Pinpoint the cell where the given text exists, returning its (X, Y) midpoint coordinate. 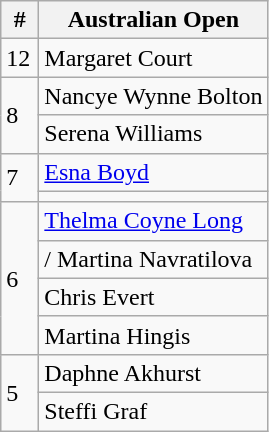
12 (20, 58)
Chris Evert (154, 297)
5 (20, 392)
Australian Open (154, 20)
7 (20, 178)
/ Martina Navratilova (154, 259)
Margaret Court (154, 58)
Daphne Akhurst (154, 373)
Steffi Graf (154, 411)
Thelma Coyne Long (154, 221)
8 (20, 115)
Serena Williams (154, 134)
Esna Boyd (154, 172)
6 (20, 278)
Martina Hingis (154, 335)
Nancye Wynne Bolton (154, 96)
# (20, 20)
